For the text-containing cell, return its midpoint in [x, y] coordinate format. 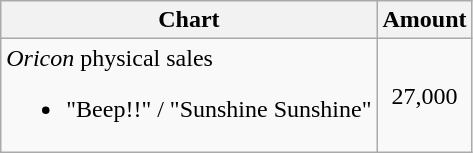
Amount [424, 20]
27,000 [424, 96]
Oricon physical sales"Beep!!" / "Sunshine Sunshine" [189, 96]
Chart [189, 20]
